Output the (X, Y) coordinate of the center of the cell containing the given text.  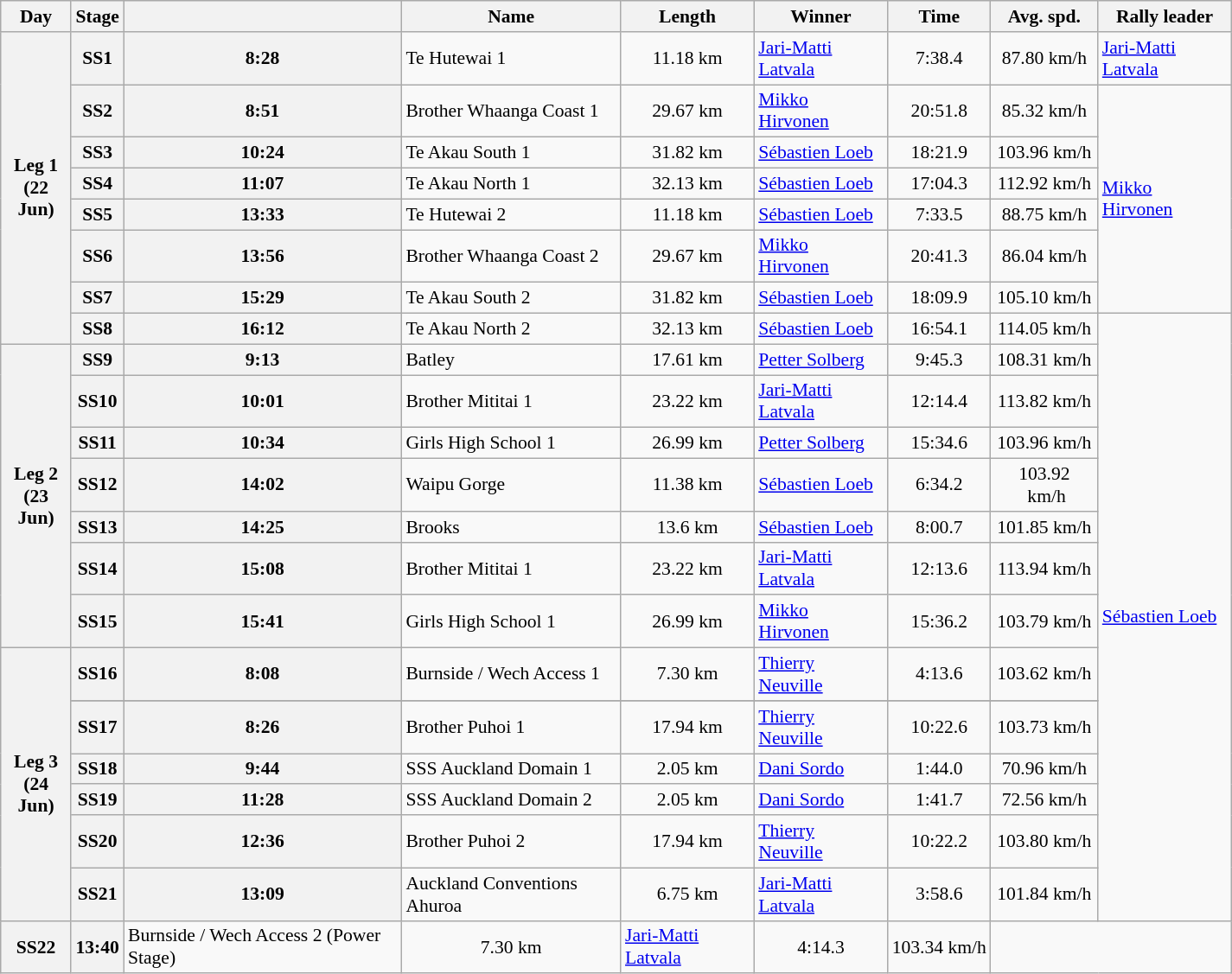
14:25 (263, 527)
112.92 km/h (1044, 184)
SS12 (97, 486)
16:54.1 (939, 329)
85.32 km/h (1044, 111)
Te Hutewai 2 (511, 214)
Burnside / Wech Access 1 (511, 674)
Name (511, 16)
11.38 km (687, 486)
18:09.9 (939, 298)
Brooks (511, 527)
15:36.2 (939, 622)
8:00.7 (939, 527)
105.10 km/h (1044, 298)
108.31 km/h (1044, 360)
16:12 (263, 329)
SS10 (97, 401)
103.92 km/h (1044, 486)
13:09 (263, 894)
15:34.6 (939, 443)
SS17 (97, 728)
18:21.9 (939, 153)
Time (939, 16)
SS4 (97, 184)
17.61 km (687, 360)
10:34 (263, 443)
8:51 (263, 111)
13.6 km (687, 527)
SS18 (97, 769)
101.85 km/h (1044, 527)
SS3 (97, 153)
13:56 (263, 256)
13:40 (97, 947)
Auckland Conventions Ahuroa (511, 894)
11:28 (263, 800)
SS7 (97, 298)
9:45.3 (939, 360)
113.94 km/h (1044, 569)
12:36 (263, 842)
Te Akau North 2 (511, 329)
8:28 (263, 59)
Stage (97, 16)
3:58.6 (939, 894)
Leg 1(22 Jun) (36, 188)
11:07 (263, 184)
SS2 (97, 111)
SS15 (97, 622)
Brother Puhoi 2 (511, 842)
103.73 km/h (1044, 728)
Leg 2(23 Jun) (36, 496)
101.84 km/h (1044, 894)
Day (36, 16)
8:08 (263, 674)
72.56 km/h (1044, 800)
SS14 (97, 569)
7:33.5 (939, 214)
Te Akau South 2 (511, 298)
Te Hutewai 1 (511, 59)
20:51.8 (939, 111)
Batley (511, 360)
7:38.4 (939, 59)
Rally leader (1165, 16)
88.75 km/h (1044, 214)
1:41.7 (939, 800)
SS19 (97, 800)
9:44 (263, 769)
Brother Whaanga Coast 2 (511, 256)
14:02 (263, 486)
10:22.2 (939, 842)
SS21 (97, 894)
SS9 (97, 360)
70.96 km/h (1044, 769)
113.82 km/h (1044, 401)
SS8 (97, 329)
Burnside / Wech Access 2 (Power Stage) (263, 947)
9:13 (263, 360)
10:01 (263, 401)
1:44.0 (939, 769)
Winner (820, 16)
10:24 (263, 153)
SS13 (97, 527)
4:14.3 (820, 947)
6.75 km (687, 894)
15:08 (263, 569)
Leg 3(24 Jun) (36, 785)
SSS Auckland Domain 1 (511, 769)
Brother Whaanga Coast 1 (511, 111)
103.34 km/h (939, 947)
6:34.2 (939, 486)
15:41 (263, 622)
10:22.6 (939, 728)
SS16 (97, 674)
114.05 km/h (1044, 329)
Brother Puhoi 1 (511, 728)
SS22 (36, 947)
SSS Auckland Domain 2 (511, 800)
Length (687, 16)
103.62 km/h (1044, 674)
15:29 (263, 298)
12:13.6 (939, 569)
Avg. spd. (1044, 16)
20:41.3 (939, 256)
Waipu Gorge (511, 486)
87.80 km/h (1044, 59)
SS1 (97, 59)
Te Akau South 1 (511, 153)
SS5 (97, 214)
4:13.6 (939, 674)
103.79 km/h (1044, 622)
Te Akau North 1 (511, 184)
SS20 (97, 842)
86.04 km/h (1044, 256)
SS11 (97, 443)
103.80 km/h (1044, 842)
17:04.3 (939, 184)
12:14.4 (939, 401)
13:33 (263, 214)
SS6 (97, 256)
8:26 (263, 728)
